Identify which cell holds the provided text, then report its (X, Y) central coordinate. 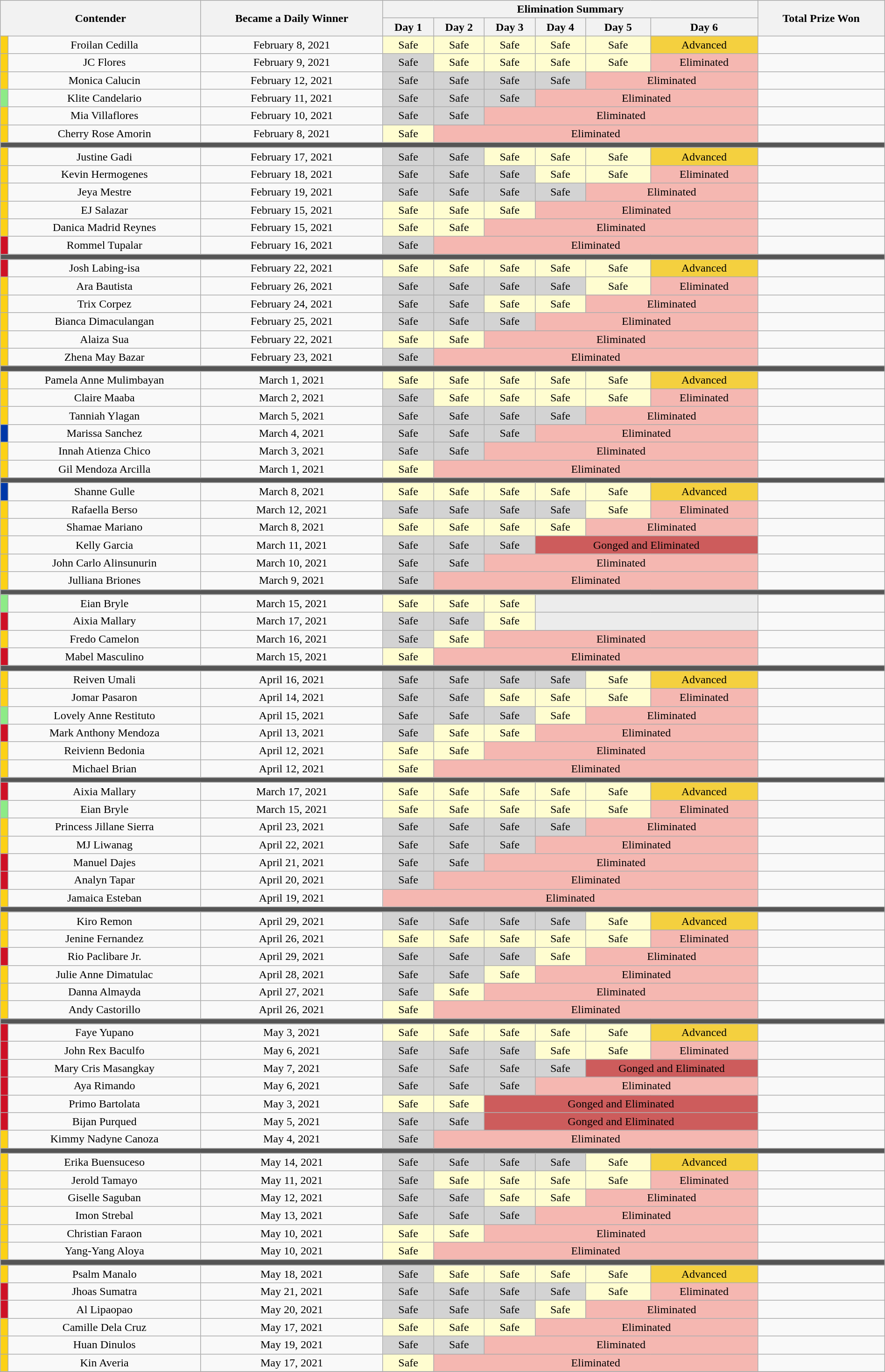
Jamaica Esteban (105, 898)
Zhena May Bazar (105, 357)
Andy Castorillo (105, 1010)
Alaiza Sua (105, 339)
May 19, 2021 (292, 1345)
March 4, 2021 (292, 433)
Danna Almayda (105, 992)
May 14, 2021 (292, 1162)
Mabel Masculino (105, 657)
Bianca Dimaculangan (105, 322)
February 24, 2021 (292, 304)
Day 4 (560, 27)
Day 1 (408, 27)
April 15, 2021 (292, 715)
Tanniah Ylagan (105, 415)
Primo Bartolata (105, 1104)
Psalm Manalo (105, 1274)
Innah Atienza Chico (105, 451)
Analyn Tapar (105, 880)
Klite Candelario (105, 98)
Josh Labing-isa (105, 268)
May 18, 2021 (292, 1274)
Justine Gadi (105, 156)
Giselle Saguban (105, 1197)
May 5, 2021 (292, 1121)
March 5, 2021 (292, 415)
MJ Liwanag (105, 845)
Michael Brian (105, 769)
Shanne Gulle (105, 492)
February 26, 2021 (292, 286)
May 20, 2021 (292, 1309)
Pamela Anne Mulimbayan (105, 380)
Kiro Remon (105, 921)
Contender (101, 18)
Camille Dela Cruz (105, 1327)
Julie Anne Dimatulac (105, 974)
Cherry Rose Amorin (105, 133)
March 16, 2021 (292, 639)
February 10, 2021 (292, 116)
Julliana Briones (105, 581)
JC Flores (105, 63)
February 25, 2021 (292, 322)
John Rex Baculfo (105, 1050)
April 27, 2021 (292, 992)
April 21, 2021 (292, 862)
Yang-Yang Aloya (105, 1251)
February 9, 2021 (292, 63)
Al Lipaopao (105, 1309)
Mia Villaflores (105, 116)
Fredo Camelon (105, 639)
Mark Anthony Mendoza (105, 733)
Total Prize Won (821, 18)
February 19, 2021 (292, 192)
May 12, 2021 (292, 1197)
March 9, 2021 (292, 581)
Day 5 (618, 27)
Jhoas Sumatra (105, 1292)
Kevin Hermogenes (105, 174)
May 11, 2021 (292, 1180)
Ara Bautista (105, 286)
April 20, 2021 (292, 880)
Reiven Umali (105, 679)
March 3, 2021 (292, 451)
Kelly Garcia (105, 545)
May 21, 2021 (292, 1292)
February 17, 2021 (292, 156)
Imon Strebal (105, 1215)
Princess Jillane Sierra (105, 827)
Rommel Tupalar (105, 245)
Mary Cris Masangkay (105, 1068)
Bijan Purqued (105, 1121)
Jomar Pasaron (105, 697)
Rafaella Berso (105, 510)
April 13, 2021 (292, 733)
Day 2 (459, 27)
Marissa Sanchez (105, 433)
March 12, 2021 (292, 510)
February 16, 2021 (292, 245)
Faye Yupano (105, 1033)
April 22, 2021 (292, 845)
Huan Dinulos (105, 1345)
March 10, 2021 (292, 563)
February 11, 2021 (292, 98)
Danica Madrid Reynes (105, 228)
March 11, 2021 (292, 545)
Claire Maaba (105, 398)
February 18, 2021 (292, 174)
Kimmy Nadyne Canoza (105, 1139)
Froilan Cedilla (105, 45)
Monica Calucin (105, 80)
Lovely Anne Restituto (105, 715)
Jenine Fernandez (105, 938)
February 12, 2021 (292, 80)
Day 3 (510, 27)
Aya Rimando (105, 1086)
Shamae Mariano (105, 527)
Day 6 (704, 27)
April 28, 2021 (292, 974)
May 13, 2021 (292, 1215)
EJ Salazar (105, 210)
April 16, 2021 (292, 679)
February 23, 2021 (292, 357)
Manuel Dajes (105, 862)
Became a Daily Winner (292, 18)
Reivienn Bedonia (105, 751)
Gil Mendoza Arcilla (105, 469)
May 4, 2021 (292, 1139)
April 14, 2021 (292, 697)
Kin Averia (105, 1363)
John Carlo Alinsunurin (105, 563)
Elimination Summary (570, 9)
Jerold Tamayo (105, 1180)
Erika Buensuceso (105, 1162)
May 7, 2021 (292, 1068)
April 23, 2021 (292, 827)
Christian Faraon (105, 1233)
Trix Corpez (105, 304)
Rio Paclibare Jr. (105, 956)
April 19, 2021 (292, 898)
Jeya Mestre (105, 192)
March 2, 2021 (292, 398)
